Detect which cell encompasses the target text, then output its (X, Y) center coordinate. 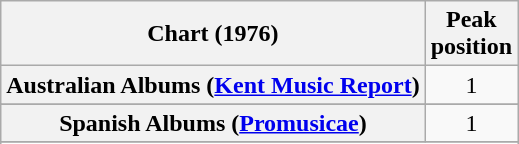
Spanish Albums (Promusicae) (213, 123)
Australian Albums (Kent Music Report) (213, 85)
Peakposition (471, 34)
Chart (1976) (213, 34)
